Detect which cell encompasses the target text, then output its (X, Y) center coordinate. 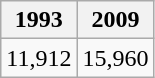
1993 (39, 20)
15,960 (116, 58)
2009 (116, 20)
11,912 (39, 58)
